Detect which cell encompasses the target text, then output its (X, Y) center coordinate. 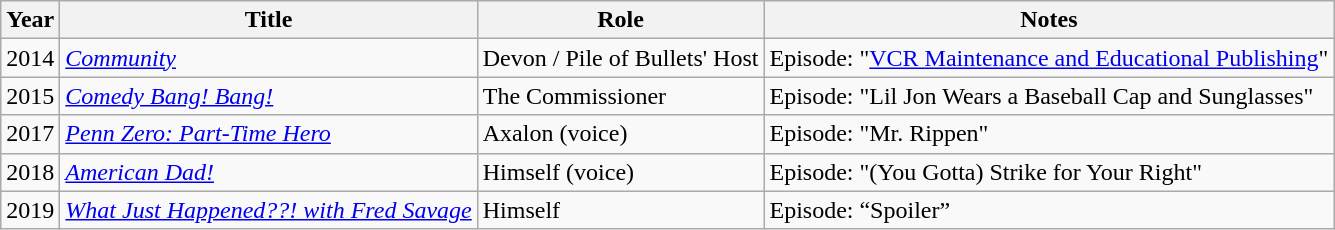
Episode: "(You Gotta) Strike for Your Right" (1049, 172)
2019 (30, 210)
Devon / Pile of Bullets' Host (620, 58)
Comedy Bang! Bang! (268, 96)
Episode: "Mr. Rippen" (1049, 134)
What Just Happened??! with Fred Savage (268, 210)
Role (620, 20)
American Dad! (268, 172)
Community (268, 58)
Notes (1049, 20)
2015 (30, 96)
2017 (30, 134)
The Commissioner (620, 96)
Axalon (voice) (620, 134)
2014 (30, 58)
Himself (620, 210)
Himself (voice) (620, 172)
Penn Zero: Part-Time Hero (268, 134)
Title (268, 20)
Episode: “Spoiler” (1049, 210)
Year (30, 20)
2018 (30, 172)
Episode: "Lil Jon Wears a Baseball Cap and Sunglasses" (1049, 96)
Episode: "VCR Maintenance and Educational Publishing" (1049, 58)
